Capture the cell that displays the provided text and extract its [x, y] central coordinate. 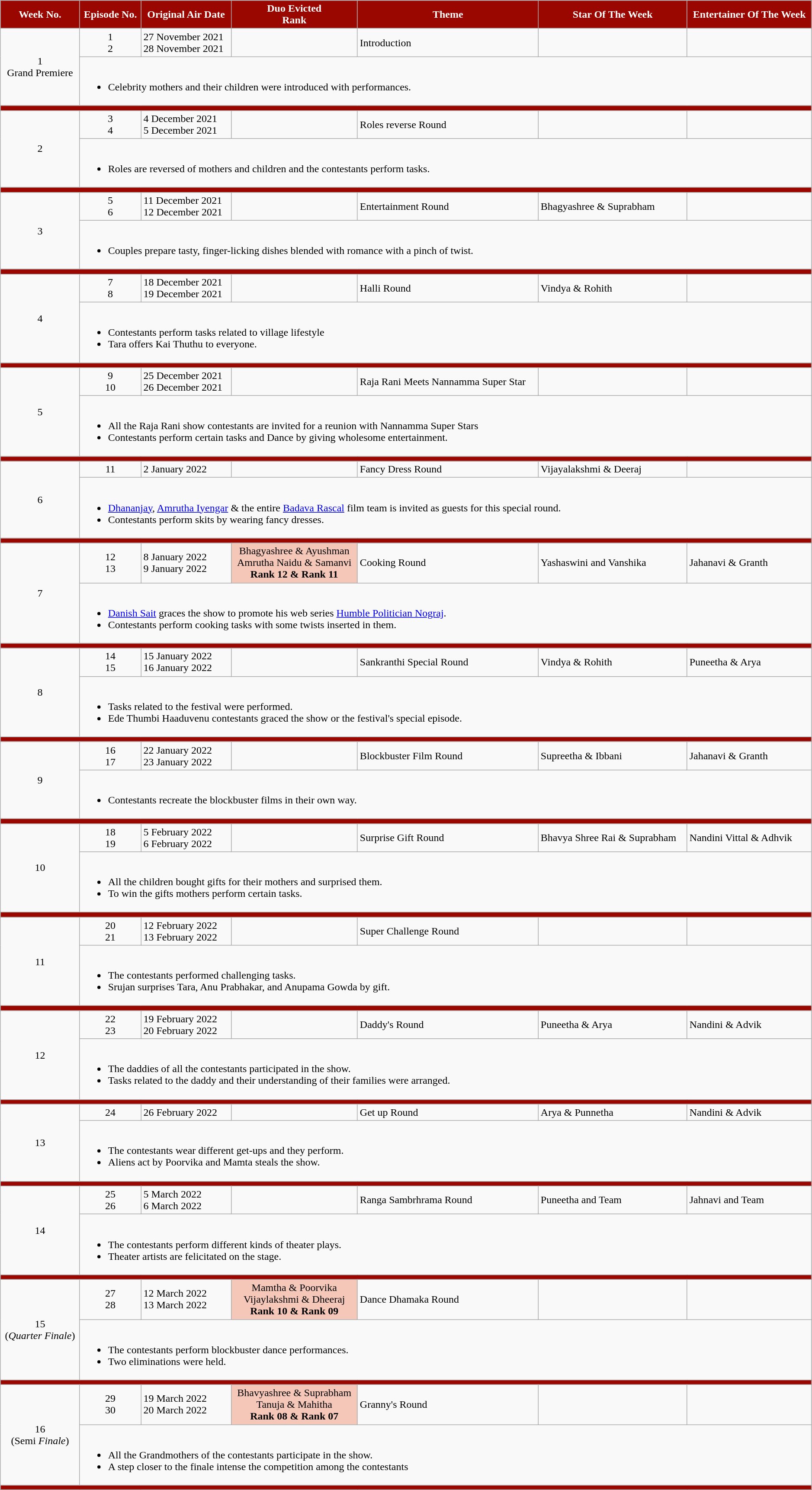
The contestants performed challenging tasks.Srujan surprises Tara, Anu Prabhakar, and Anupama Gowda by gift. [446, 976]
Jahnavi and Team [749, 1200]
78 [110, 288]
Cooking Round [448, 563]
12 [40, 1055]
27 November 202128 November 2021 [186, 42]
2 January 2022 [186, 469]
Contestants perform tasks related to village lifestyleTara offers Kai Thuthu to everyone. [446, 332]
2223 [110, 1024]
4 [40, 318]
6 [40, 500]
Puneetha and Team [613, 1200]
1415 [110, 662]
Celebrity mothers and their children were introduced with performances. [446, 81]
19 February 202220 February 2022 [186, 1024]
1213 [110, 563]
Surprise Gift Round [448, 838]
8 [40, 692]
Blockbuster Film Round [448, 755]
Bhagyashree & Suprabham [613, 206]
13 [40, 1143]
14 [40, 1230]
Tasks related to the festival were performed.Ede Thumbi Haaduvenu contestants graced the show or the festival's special episode. [446, 706]
Supreetha & Ibbani [613, 755]
3 [40, 231]
Get up Round [448, 1112]
15(Quarter Finale) [40, 1329]
Fancy Dress Round [448, 469]
15 January 202216 January 2022 [186, 662]
Halli Round [448, 288]
Roles are reversed of mothers and children and the contestants perform tasks. [446, 163]
All the Grandmothers of the contestants participate in the show.A step closer to the finale intense the competition among the contestants [446, 1455]
34 [110, 125]
Couples prepare tasty, finger-licking dishes blended with romance with a pinch of twist. [446, 245]
56 [110, 206]
Week No. [40, 15]
10 [40, 868]
Contestants recreate the blockbuster films in their own way. [446, 794]
Nandini Vittal & Adhvik [749, 838]
2930 [110, 1405]
The contestants wear different get-ups and they perform.Aliens act by Poorvika and Mamta steals the show. [446, 1151]
Entertainment Round [448, 206]
Introduction [448, 42]
All the children bought gifts for their mothers and surprised them.To win the gifts mothers perform certain tasks. [446, 882]
Entertainer Of The Week [749, 15]
5 February 20226 February 2022 [186, 838]
7 [40, 593]
26 February 2022 [186, 1112]
Star Of The Week [613, 15]
2021 [110, 931]
The daddies of all the contestants participated in the show.Tasks related to the daddy and their understanding of their families were arranged. [446, 1069]
5 [40, 412]
Roles reverse Round [448, 125]
Episode No. [110, 15]
Yashaswini and Vanshika [613, 563]
Duo Evicted Rank [294, 15]
1617 [110, 755]
Bhavyashree & SuprabhamTanuja & Mahitha Rank 08 & Rank 07 [294, 1405]
22 January 202223 January 2022 [186, 755]
Arya & Punnetha [613, 1112]
8 January 20229 January 2022 [186, 563]
Mamtha & PoorvikaVijaylakshmi & Dheeraj Rank 10 & Rank 09 [294, 1299]
Raja Rani Meets Nannamma Super Star [448, 382]
24 [110, 1112]
18 December 202119 December 2021 [186, 288]
1 Grand Premiere [40, 67]
The contestants perform different kinds of theater plays.Theater artists are felicitated on the stage. [446, 1244]
12 February 202213 February 2022 [186, 931]
16(Semi Finale) [40, 1435]
19 March 202220 March 2022 [186, 1405]
2728 [110, 1299]
Sankranthi Special Round [448, 662]
11 December 202112 December 2021 [186, 206]
Bhagyashree & AyushmanAmrutha Naidu & Samanvi Rank 12 & Rank 11 [294, 563]
1819 [110, 838]
Bhavya Shree Rai & Suprabham [613, 838]
4 December 20215 December 2021 [186, 125]
Ranga Sambrhrama Round [448, 1200]
Theme [448, 15]
910 [110, 382]
Vijayalakshmi & Deeraj [613, 469]
5 March 20226 March 2022 [186, 1200]
9 [40, 780]
1 2 [110, 42]
Granny's Round [448, 1405]
12 March 202213 March 2022 [186, 1299]
The contestants perform blockbuster dance performances.Two eliminations were held. [446, 1350]
Super Challenge Round [448, 931]
Danish Sait graces the show to promote his web series Humble Politician Nograj.Contestants perform cooking tasks with some twists inserted in them. [446, 613]
2526 [110, 1200]
Daddy's Round [448, 1024]
25 December 202126 December 2021 [186, 382]
Original Air Date [186, 15]
Dance Dhamaka Round [448, 1299]
2 [40, 149]
